Determine the [X, Y] coordinate at the center of the cell enclosing the given text.  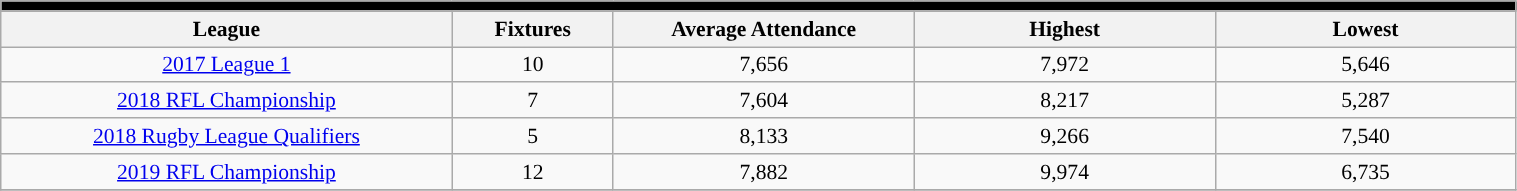
9,266 [1064, 136]
7,656 [764, 65]
7,972 [1064, 65]
Lowest [1366, 29]
10 [532, 65]
2017 League 1 [226, 65]
League [226, 29]
7,882 [764, 172]
8,217 [1064, 101]
8,133 [764, 136]
5,287 [1366, 101]
12 [532, 172]
5,646 [1366, 65]
2018 Rugby League Qualifiers [226, 136]
2019 RFL Championship [226, 172]
Fixtures [532, 29]
2018 RFL Championship [226, 101]
6,735 [1366, 172]
7 [532, 101]
9,974 [1064, 172]
7,604 [764, 101]
7,540 [1366, 136]
5 [532, 136]
Highest [1064, 29]
Average Attendance [764, 29]
